For the text-containing cell, return its midpoint in [x, y] coordinate format. 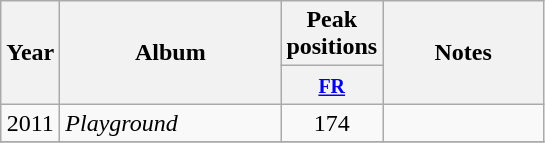
Notes [464, 52]
FR [332, 85]
2011 [30, 123]
Peak positions [332, 34]
Playground [170, 123]
174 [332, 123]
Album [170, 52]
Year [30, 52]
